Return [X, Y] of the center of cell containing provided text 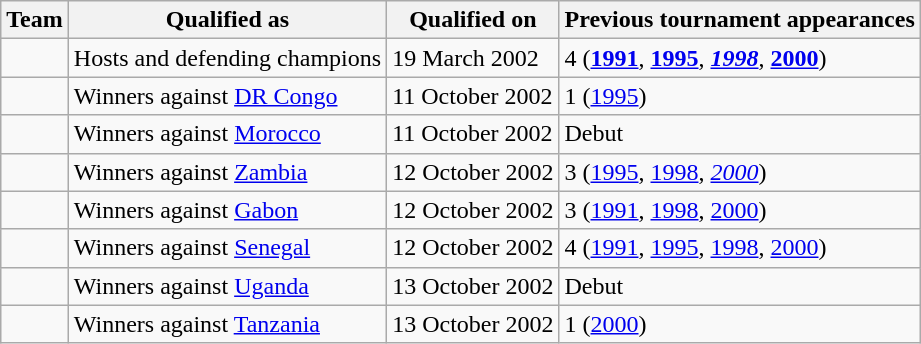
3 (1995, 1998, 2000) [740, 172]
3 (1991, 1998, 2000) [740, 210]
Winners against Uganda [227, 286]
Winners against Senegal [227, 248]
Team [35, 20]
Hosts and defending champions [227, 58]
Previous tournament appearances [740, 20]
1 (2000) [740, 324]
1 (1995) [740, 96]
19 March 2002 [473, 58]
Winners against Tanzania [227, 324]
Winners against DR Congo [227, 96]
Qualified on [473, 20]
Qualified as [227, 20]
Winners against Gabon [227, 210]
Winners against Zambia [227, 172]
Winners against Morocco [227, 134]
